For the text-containing cell, return its midpoint in (X, Y) coordinate format. 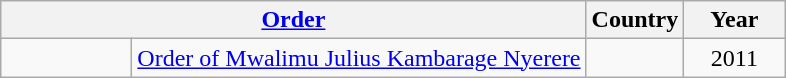
Order (294, 20)
2011 (734, 58)
Country (635, 20)
Year (734, 20)
Order of Mwalimu Julius Kambarage Nyerere (359, 58)
